Extract the [x, y] coordinate from the center of the cell holding the provided text.  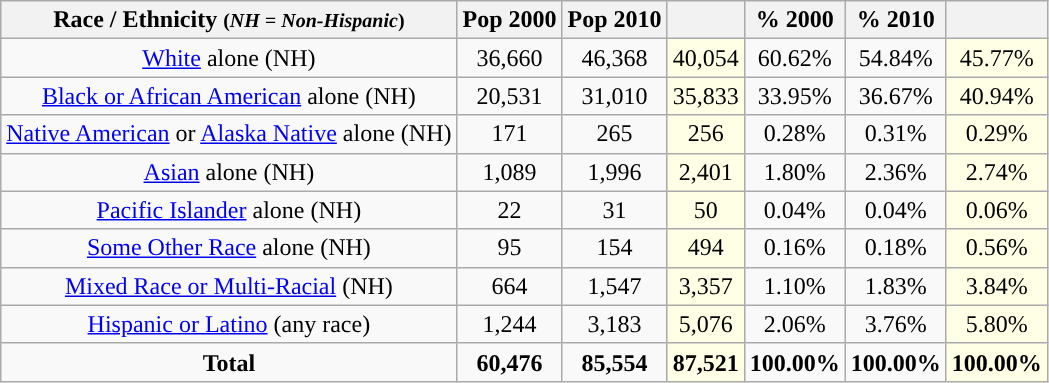
54.84% [896, 58]
2,401 [706, 172]
0.28% [794, 134]
22 [510, 210]
85,554 [614, 362]
1.83% [896, 286]
154 [614, 248]
50 [706, 210]
Race / Ethnicity (NH = Non-Hispanic) [229, 20]
60,476 [510, 362]
1.80% [794, 172]
2.36% [896, 172]
45.77% [996, 58]
2.06% [794, 324]
20,531 [510, 96]
Black or African American alone (NH) [229, 96]
0.56% [996, 248]
% 2000 [794, 20]
494 [706, 248]
2.74% [996, 172]
Hispanic or Latino (any race) [229, 324]
Some Other Race alone (NH) [229, 248]
664 [510, 286]
265 [614, 134]
3,183 [614, 324]
95 [510, 248]
0.29% [996, 134]
0.06% [996, 210]
46,368 [614, 58]
31 [614, 210]
33.95% [794, 96]
1,547 [614, 286]
3.84% [996, 286]
Total [229, 362]
1.10% [794, 286]
White alone (NH) [229, 58]
1,996 [614, 172]
5,076 [706, 324]
Asian alone (NH) [229, 172]
% 2010 [896, 20]
3.76% [896, 324]
171 [510, 134]
0.31% [896, 134]
40.94% [996, 96]
Pop 2000 [510, 20]
3,357 [706, 286]
60.62% [794, 58]
36.67% [896, 96]
35,833 [706, 96]
Mixed Race or Multi-Racial (NH) [229, 286]
87,521 [706, 362]
36,660 [510, 58]
1,089 [510, 172]
40,054 [706, 58]
Native American or Alaska Native alone (NH) [229, 134]
1,244 [510, 324]
256 [706, 134]
0.16% [794, 248]
5.80% [996, 324]
Pacific Islander alone (NH) [229, 210]
Pop 2010 [614, 20]
31,010 [614, 96]
0.18% [896, 248]
